Search for the cell housing the specified text and yield its [X, Y] center coordinate. 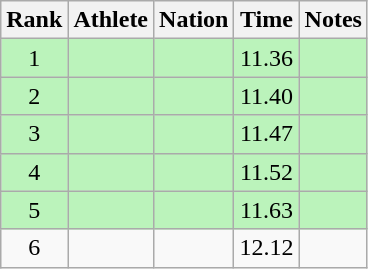
1 [34, 58]
11.36 [266, 58]
11.47 [266, 134]
5 [34, 210]
Rank [34, 20]
3 [34, 134]
Athlete [111, 20]
2 [34, 96]
4 [34, 172]
Nation [194, 20]
Notes [333, 20]
11.63 [266, 210]
Time [266, 20]
11.40 [266, 96]
6 [34, 248]
11.52 [266, 172]
12.12 [266, 248]
